Pinpoint the cell where the given text exists, returning its (x, y) midpoint coordinate. 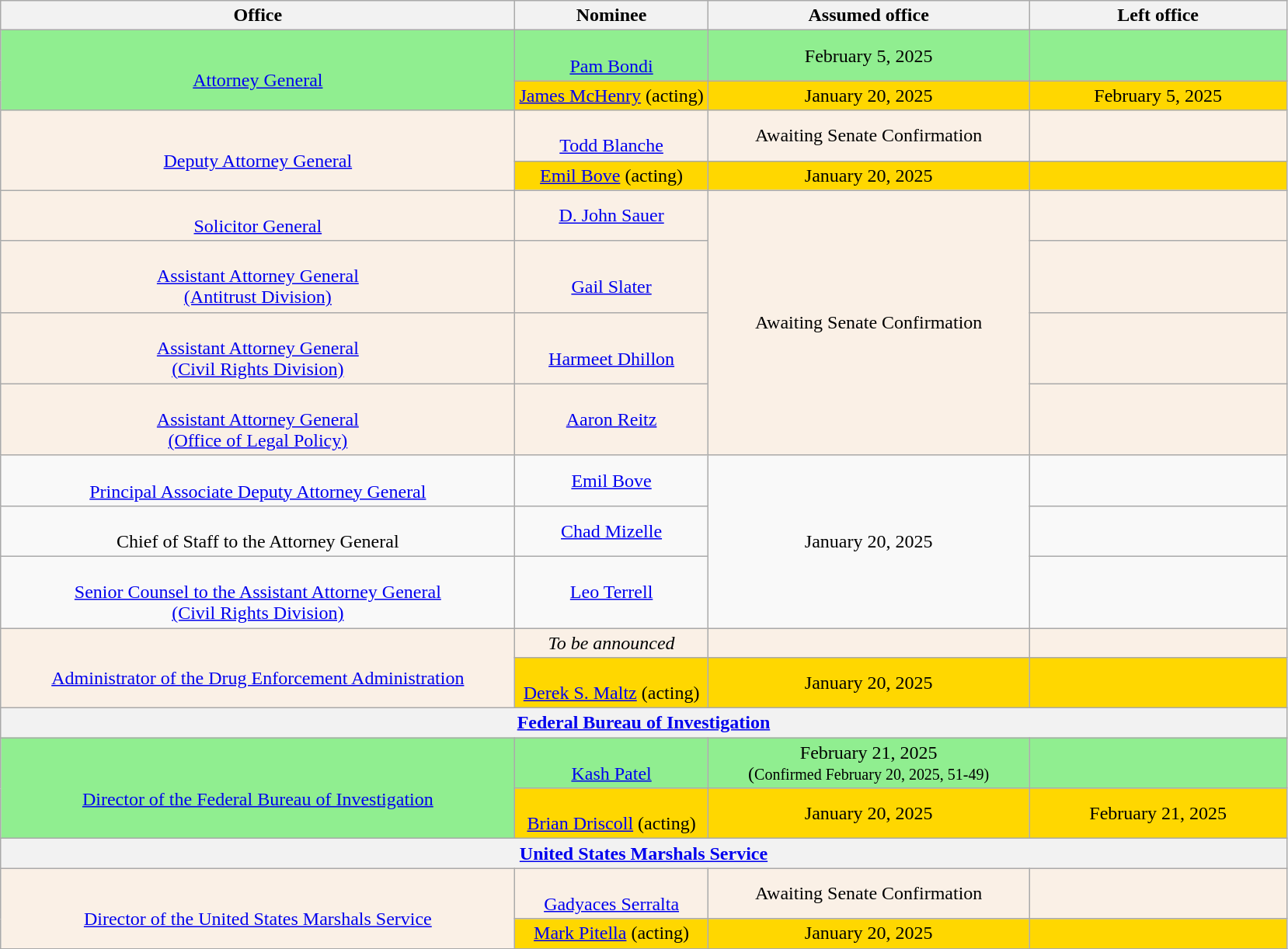
Gadyaces Serralta (611, 893)
Attorney General (258, 70)
Assistant Attorney General(Antitrust Division) (258, 276)
Leo Terrell (611, 592)
Kash Patel (611, 763)
To be announced (611, 642)
Assistant Attorney General(Civil Rights Division) (258, 348)
Mark Pitella (acting) (611, 933)
Deputy Attorney General (258, 151)
Solicitor General (258, 216)
Chad Mizelle (611, 531)
Assumed office (869, 16)
Director of the Federal Bureau of Investigation (258, 788)
Derek S. Maltz (acting) (611, 683)
Senior Counsel to the Assistant Attorney General(Civil Rights Division) (258, 592)
D. John Sauer (611, 216)
Left office (1157, 16)
Nominee (611, 16)
Emil Bove (611, 480)
Pam Bondi (611, 56)
Aaron Reitz (611, 419)
Brian Driscoll (acting) (611, 814)
United States Marshals Service (643, 853)
Chief of Staff to the Attorney General (258, 531)
Director of the United States Marshals Service (258, 909)
Emil Bove (acting) (611, 176)
Federal Bureau of Investigation (643, 723)
Office (258, 16)
Harmeet Dhillon (611, 348)
Todd Blanche (611, 135)
February 21, 2025(Confirmed February 20, 2025, 51-49) (869, 763)
James McHenry (acting) (611, 96)
Gail Slater (611, 276)
February 21, 2025 (1157, 814)
Assistant Attorney General(Office of Legal Policy) (258, 419)
Principal Associate Deputy Attorney General (258, 480)
Administrator of the Drug Enforcement Administration (258, 668)
